Detect which cell encompasses the target text, then output its (X, Y) center coordinate. 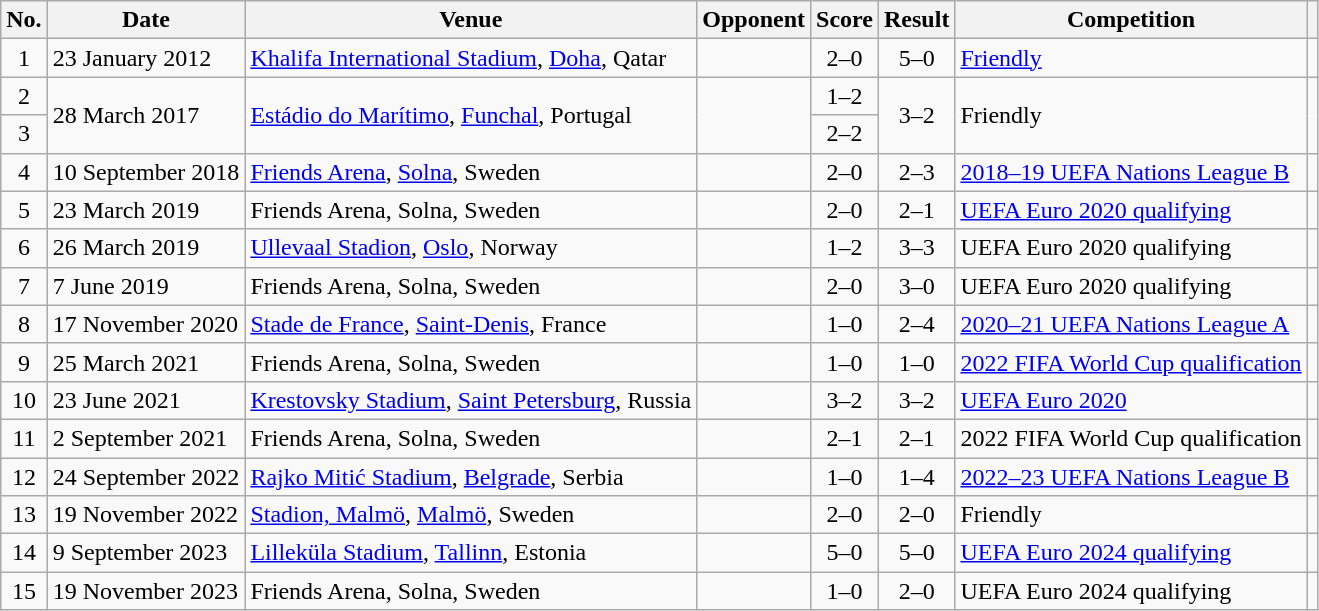
3–0 (917, 286)
25 March 2021 (146, 362)
Rajko Mitić Stadium, Belgrade, Serbia (471, 477)
Krestovsky Stadium, Saint Petersburg, Russia (471, 400)
26 March 2019 (146, 248)
Lilleküla Stadium, Tallinn, Estonia (471, 553)
3 (24, 134)
Score (845, 20)
28 March 2017 (146, 115)
4 (24, 172)
15 (24, 591)
19 November 2022 (146, 515)
19 November 2023 (146, 591)
Stadion, Malmö, Malmö, Sweden (471, 515)
No. (24, 20)
24 September 2022 (146, 477)
Khalifa International Stadium, Doha, Qatar (471, 58)
2 September 2021 (146, 438)
2–3 (917, 172)
7 June 2019 (146, 286)
9 (24, 362)
13 (24, 515)
1 (24, 58)
23 March 2019 (146, 210)
5 (24, 210)
10 September 2018 (146, 172)
17 November 2020 (146, 324)
2 (24, 96)
Competition (1131, 20)
9 September 2023 (146, 553)
Result (917, 20)
12 (24, 477)
Date (146, 20)
Venue (471, 20)
2–2 (845, 134)
10 (24, 400)
2022–23 UEFA Nations League B (1131, 477)
1–4 (917, 477)
6 (24, 248)
11 (24, 438)
Ullevaal Stadion, Oslo, Norway (471, 248)
2–4 (917, 324)
7 (24, 286)
23 January 2012 (146, 58)
2020–21 UEFA Nations League A (1131, 324)
2018–19 UEFA Nations League B (1131, 172)
23 June 2021 (146, 400)
Opponent (754, 20)
Stade de France, Saint-Denis, France (471, 324)
14 (24, 553)
Estádio do Marítimo, Funchal, Portugal (471, 115)
UEFA Euro 2020 (1131, 400)
3–3 (917, 248)
8 (24, 324)
